Extract the [x, y] coordinate from the center of the cell holding the provided text.  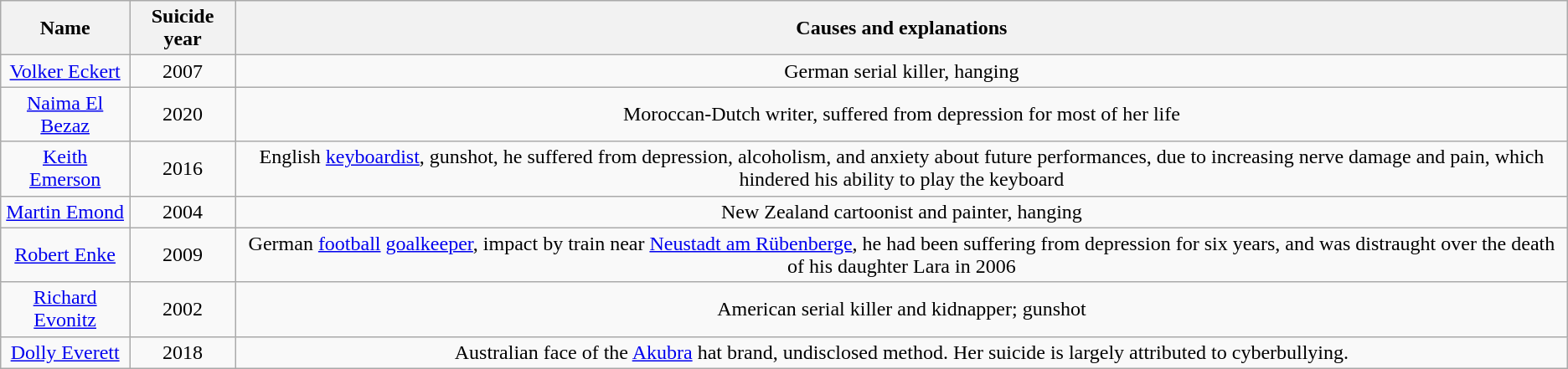
Keith Emerson [65, 169]
Richard Evonitz [65, 310]
Dolly Everett [65, 352]
Suicide year [183, 28]
2009 [183, 254]
Martin Emond [65, 212]
Volker Eckert [65, 71]
2004 [183, 212]
Moroccan-Dutch writer, suffered from depression for most of her life [902, 114]
2020 [183, 114]
Name [65, 28]
2007 [183, 71]
Robert Enke [65, 254]
German serial killer, hanging [902, 71]
American serial killer and kidnapper; gunshot [902, 310]
Australian face of the Akubra hat brand, undisclosed method. Her suicide is largely attributed to cyberbullying. [902, 352]
Naima El Bezaz [65, 114]
2018 [183, 352]
New Zealand cartoonist and painter, hanging [902, 212]
2016 [183, 169]
Causes and explanations [902, 28]
2002 [183, 310]
